Pinpoint the cell where the given text exists, returning its (X, Y) midpoint coordinate. 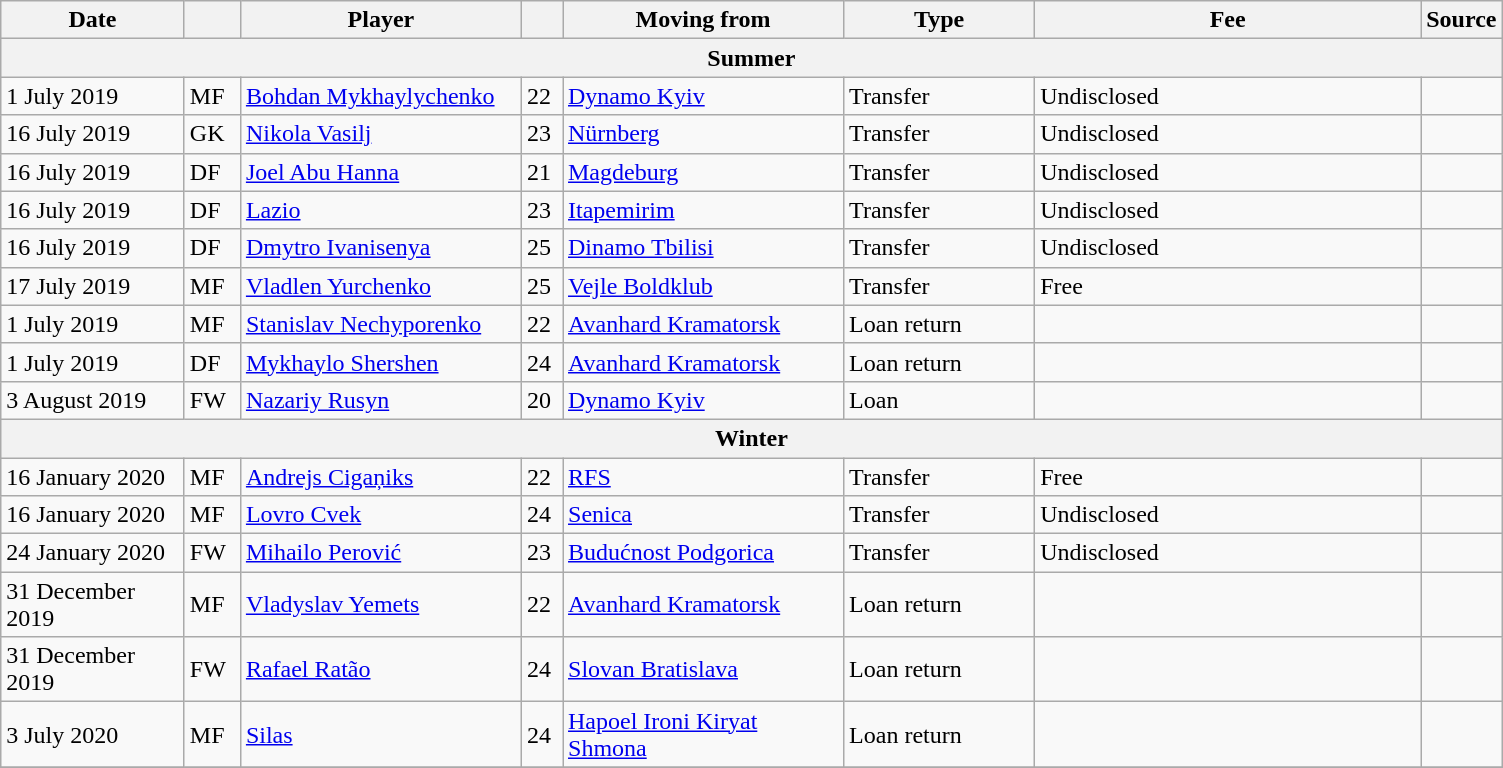
24 January 2020 (93, 553)
Loan (940, 400)
Stanislav Nechyporenko (380, 324)
Magdeburg (702, 172)
3 August 2019 (93, 400)
Nikola Vasilj (380, 134)
Joel Abu Hanna (380, 172)
Andrejs Cigaņiks (380, 477)
Source (1462, 20)
GK (212, 134)
Summer (752, 58)
Bohdan Mykhaylychenko (380, 96)
Player (380, 20)
Slovan Bratislava (702, 670)
Nürnberg (702, 134)
Vejle Boldklub (702, 286)
17 July 2019 (93, 286)
20 (542, 400)
Senica (702, 515)
Vladyslav Yemets (380, 604)
Hapoel Ironi Kiryat Shmona (702, 734)
Mihailo Perović (380, 553)
Rafael Ratão (380, 670)
Lovro Cvek (380, 515)
Mykhaylo Shershen (380, 362)
Itapemirim (702, 210)
Budućnost Podgorica (702, 553)
Dmytro Ivanisenya (380, 248)
Date (93, 20)
21 (542, 172)
Fee (1228, 20)
Moving from (702, 20)
Nazariy Rusyn (380, 400)
Type (940, 20)
Vladlen Yurchenko (380, 286)
RFS (702, 477)
Silas (380, 734)
Dinamo Tbilisi (702, 248)
Winter (752, 438)
Lazio (380, 210)
3 July 2020 (93, 734)
